Detect which cell encompasses the target text, then output its (x, y) center coordinate. 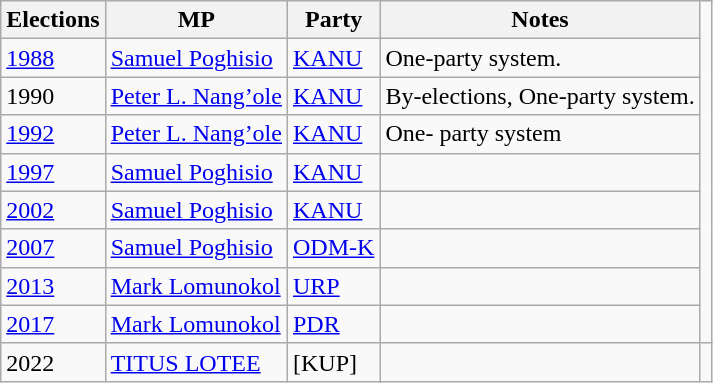
[KUP] (333, 362)
Notes (540, 20)
2017 (53, 324)
PDR (333, 324)
1992 (53, 134)
1990 (53, 96)
1988 (53, 58)
2002 (53, 210)
By-elections, One-party system. (540, 96)
2022 (53, 362)
TITUS LOTEE (196, 362)
Elections (53, 20)
One- party system (540, 134)
2013 (53, 286)
Party (333, 20)
1997 (53, 172)
MP (196, 20)
URP (333, 286)
2007 (53, 248)
ODM-K (333, 248)
One-party system. (540, 58)
